Return (X, Y) of the center of cell containing provided text 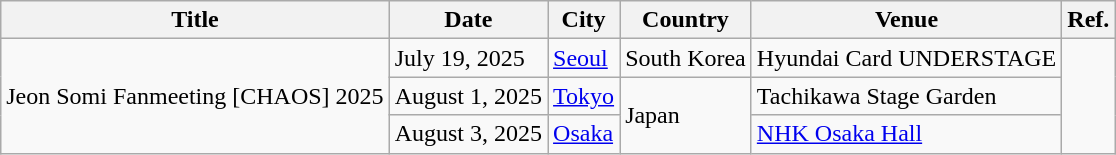
Hyundai Card UNDERSTAGE (906, 58)
August 3, 2025 (468, 134)
July 19, 2025 (468, 58)
Seoul (584, 58)
Tokyo (584, 96)
NHK Osaka Hall (906, 134)
Jeon Somi Fanmeeting [CHAOS] 2025 (195, 96)
Country (686, 20)
Title (195, 20)
Ref. (1088, 20)
Tachikawa Stage Garden (906, 96)
Osaka (584, 134)
August 1, 2025 (468, 96)
City (584, 20)
South Korea (686, 58)
Japan (686, 115)
Date (468, 20)
Venue (906, 20)
